Output the [X, Y] coordinate of the center of the cell containing the given text.  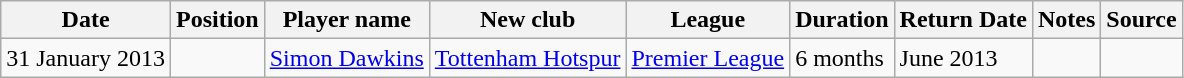
Return Date [963, 20]
31 January 2013 [86, 58]
Player name [346, 20]
June 2013 [963, 58]
Duration [842, 20]
League [708, 20]
New club [528, 20]
Notes [1066, 20]
Tottenham Hotspur [528, 58]
Position [217, 20]
6 months [842, 58]
Date [86, 20]
Premier League [708, 58]
Simon Dawkins [346, 58]
Source [1142, 20]
